Return (x, y) of the center of cell containing provided text 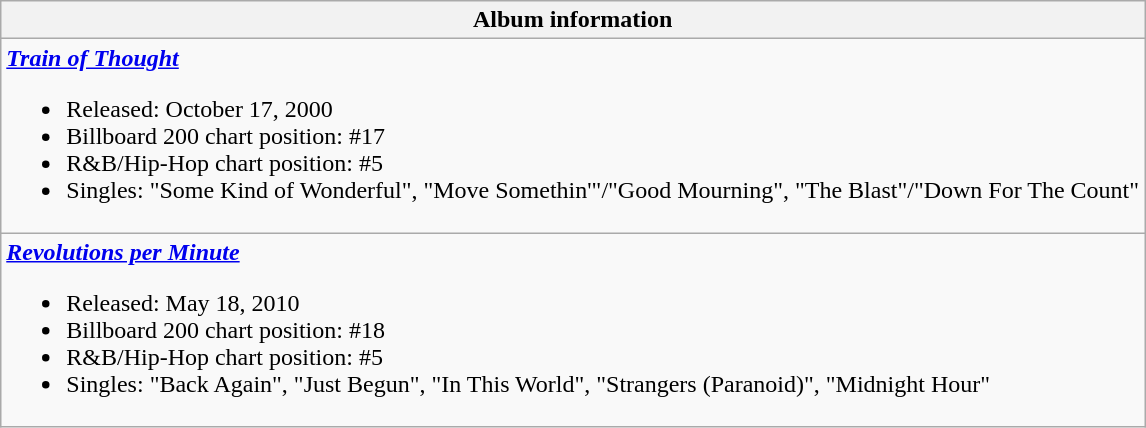
Album information (573, 20)
